Return (X, Y) of the center of cell containing provided text 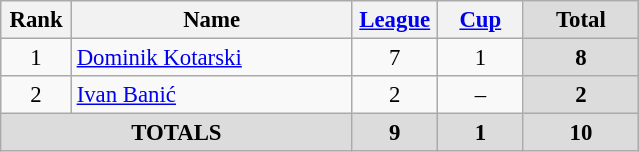
TOTALS (176, 133)
– (481, 95)
League (395, 20)
Total (581, 20)
7 (395, 58)
8 (581, 58)
Name (212, 20)
Ivan Banić (212, 95)
Rank (36, 20)
Dominik Kotarski (212, 58)
10 (581, 133)
9 (395, 133)
Cup (481, 20)
